Return (x, y) of the center of cell containing provided text 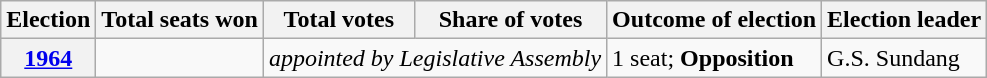
Share of votes (510, 20)
Total votes (338, 20)
Election leader (904, 20)
Outcome of election (714, 20)
Election (48, 20)
G.S. Sundang (904, 58)
Total seats won (180, 20)
1 seat; Opposition (714, 58)
1964 (48, 58)
appointed by Legislative Assembly (434, 58)
